Provide the (x, y) coordinate of the cell's center where the given text is located.  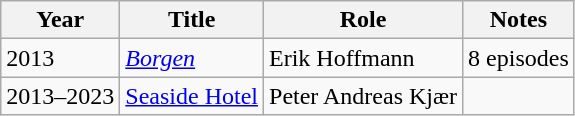
Year (60, 20)
Title (192, 20)
Seaside Hotel (192, 96)
8 episodes (519, 58)
Erik Hoffmann (364, 58)
2013 (60, 58)
Borgen (192, 58)
Role (364, 20)
Notes (519, 20)
2013–2023 (60, 96)
Peter Andreas Kjær (364, 96)
